Return [X, Y] of the center of cell containing provided text 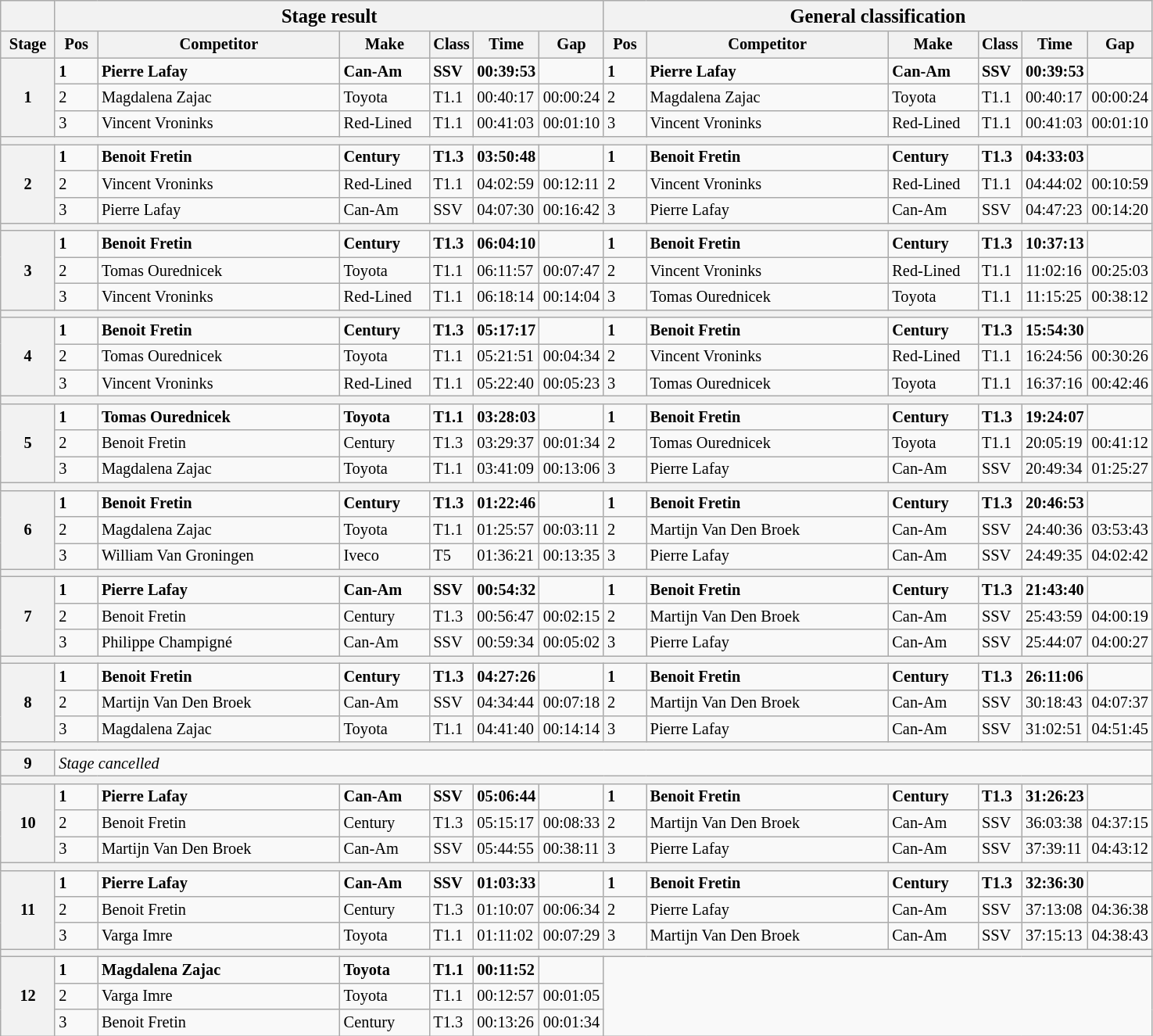
37:39:11 [1055, 849]
11:15:25 [1055, 296]
32:36:30 [1055, 884]
20:05:19 [1055, 443]
00:07:29 [571, 936]
00:10:59 [1120, 184]
00:25:03 [1120, 271]
03:50:48 [507, 157]
01:22:46 [507, 504]
01:36:21 [507, 556]
12 [28, 996]
04:51:45 [1120, 729]
04:37:15 [1120, 823]
00:30:26 [1120, 357]
04:47:23 [1055, 210]
04:07:30 [507, 210]
24:40:36 [1055, 529]
11:02:16 [1055, 271]
20:46:53 [1055, 504]
20:49:34 [1055, 469]
15:54:30 [1055, 331]
25:44:07 [1055, 643]
Philippe Champigné [219, 643]
00:02:15 [571, 616]
06:18:14 [507, 296]
T5 [451, 556]
00:16:42 [571, 210]
00:11:52 [507, 970]
04:38:43 [1120, 936]
21:43:40 [1055, 590]
04:02:42 [1120, 556]
00:59:34 [507, 643]
00:38:11 [571, 849]
5 [28, 443]
00:08:33 [571, 823]
05:21:51 [507, 357]
04:33:03 [1055, 157]
01:25:57 [507, 529]
04:00:27 [1120, 643]
Stage cancelled [603, 763]
00:12:57 [507, 996]
30:18:43 [1055, 703]
00:01:05 [571, 996]
19:24:07 [1055, 417]
01:11:02 [507, 936]
37:13:08 [1055, 909]
01:03:33 [507, 884]
General classification [878, 16]
05:17:17 [507, 331]
05:22:40 [507, 383]
9 [28, 763]
03:29:37 [507, 443]
00:12:11 [571, 184]
11 [28, 910]
24:49:35 [1055, 556]
00:05:02 [571, 643]
03:53:43 [1120, 529]
00:14:04 [571, 296]
04:34:44 [507, 703]
Iveco [385, 556]
Stage [28, 45]
00:13:06 [571, 469]
03:28:03 [507, 417]
04:27:26 [507, 676]
04:00:19 [1120, 616]
10:37:13 [1055, 244]
37:15:13 [1055, 936]
25:43:59 [1055, 616]
01:25:27 [1120, 469]
William Van Groningen [219, 556]
04:43:12 [1120, 849]
06:11:57 [507, 271]
16:37:16 [1055, 383]
4 [28, 357]
00:42:46 [1120, 383]
05:15:17 [507, 823]
6 [28, 530]
06:04:10 [507, 244]
01:10:07 [507, 909]
03:41:09 [507, 469]
26:11:06 [1055, 676]
00:38:12 [1120, 296]
Stage result [329, 16]
16:24:56 [1055, 357]
31:02:51 [1055, 729]
00:54:32 [507, 590]
00:05:23 [571, 383]
00:13:26 [507, 1023]
31:26:23 [1055, 797]
04:44:02 [1055, 184]
05:44:55 [507, 849]
04:41:40 [507, 729]
10 [28, 823]
00:03:11 [571, 529]
00:04:34 [571, 357]
00:14:14 [571, 729]
00:56:47 [507, 616]
04:36:38 [1120, 909]
00:41:12 [1120, 443]
05:06:44 [507, 797]
00:13:35 [571, 556]
8 [28, 702]
36:03:38 [1055, 823]
00:06:34 [571, 909]
7 [28, 616]
00:14:20 [1120, 210]
00:07:47 [571, 271]
04:07:37 [1120, 703]
04:02:59 [507, 184]
00:07:18 [571, 703]
